Return (x, y) of the center of cell containing provided text 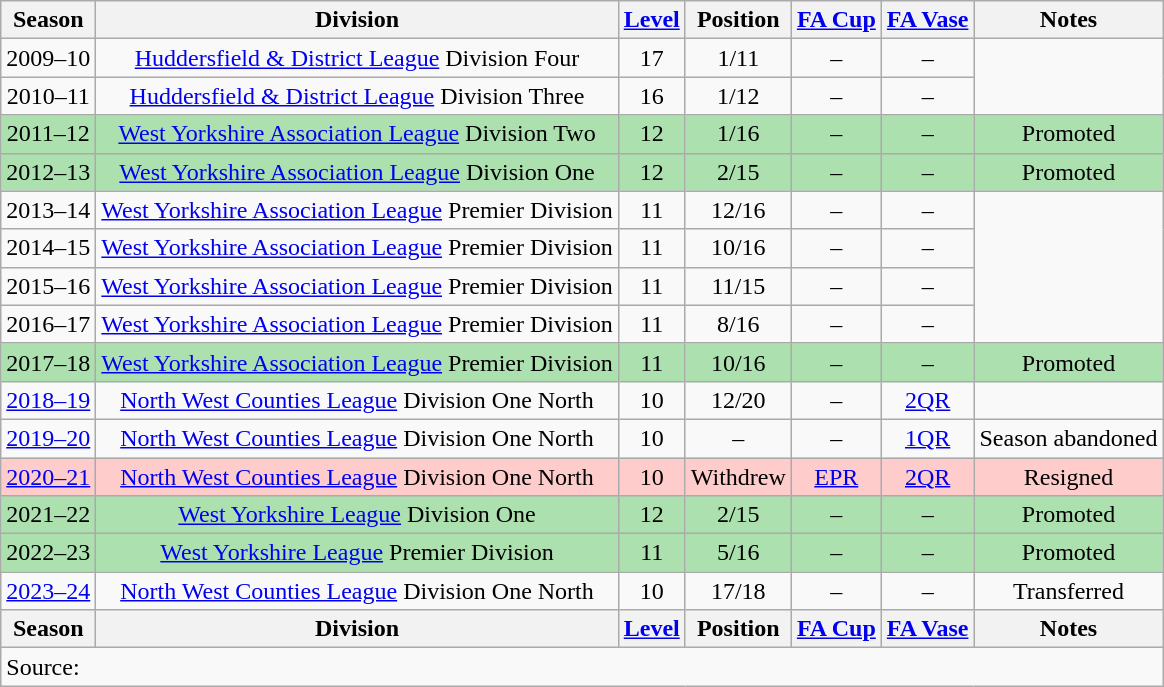
1QR (928, 438)
12/20 (738, 400)
1/16 (738, 134)
2022–23 (48, 553)
Huddersfield & District League Division Three (357, 96)
11/15 (738, 286)
5/16 (738, 553)
16 (652, 96)
2011–12 (48, 134)
West Yorkshire League Division One (357, 515)
1/11 (738, 58)
17 (652, 58)
2012–13 (48, 172)
2021–22 (48, 515)
West Yorkshire League Premier Division (357, 553)
2016–17 (48, 324)
8/16 (738, 324)
EPR (836, 477)
Source: (582, 667)
12/16 (738, 210)
West Yorkshire Association League Division One (357, 172)
2009–10 (48, 58)
2010–11 (48, 96)
Resigned (1068, 477)
West Yorkshire Association League Division Two (357, 134)
17/18 (738, 591)
Withdrew (738, 477)
Season abandoned (1068, 438)
Huddersfield & District League Division Four (357, 58)
2015–16 (48, 286)
Transferred (1068, 591)
2014–15 (48, 248)
2018–19 (48, 400)
2020–21 (48, 477)
2013–14 (48, 210)
2019–20 (48, 438)
2017–18 (48, 362)
1/12 (738, 96)
2023–24 (48, 591)
